Extract the [x, y] coordinate from the center of the cell holding the provided text.  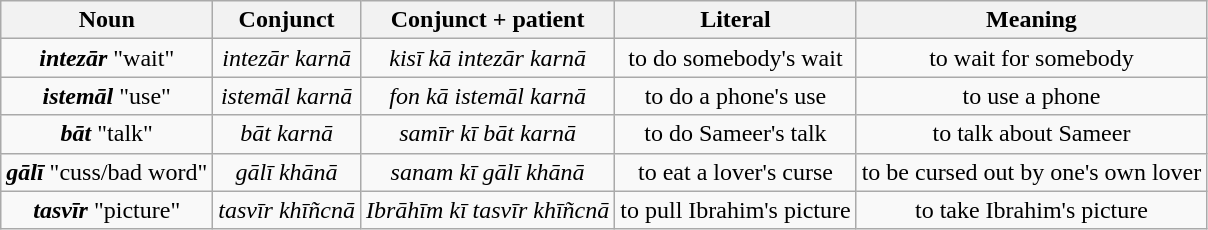
fon kā istemāl karnā [487, 96]
Meaning [1032, 20]
intezār karnā [287, 58]
bāt karnā [287, 134]
tasvīr "picture" [107, 210]
istemāl karnā [287, 96]
gālī khānā [287, 172]
samīr kī bāt karnā [487, 134]
to be cursed out by one's own lover [1032, 172]
to take Ibrahim's picture [1032, 210]
to do Sameer's talk [736, 134]
to do a phone's use [736, 96]
Noun [107, 20]
to wait for somebody [1032, 58]
gālī "cuss/bad word" [107, 172]
Ibrāhīm kī tasvīr khīñcnā [487, 210]
Literal [736, 20]
istemāl "use" [107, 96]
Conjunct [287, 20]
to eat a lover's curse [736, 172]
to pull Ibrahim's picture [736, 210]
kisī kā intezār karnā [487, 58]
bāt "talk" [107, 134]
intezār "wait" [107, 58]
sanam kī gālī khānā [487, 172]
tasvīr khīñcnā [287, 210]
to use a phone [1032, 96]
Conjunct + patient [487, 20]
to do somebody's wait [736, 58]
to talk about Sameer [1032, 134]
